Determine the [X, Y] coordinate at the center of the cell enclosing the given text.  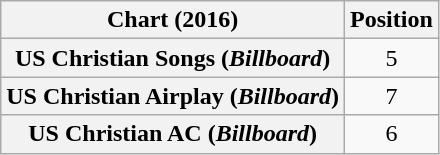
US Christian AC (Billboard) [173, 134]
5 [392, 58]
US Christian Airplay (Billboard) [173, 96]
6 [392, 134]
Position [392, 20]
US Christian Songs (Billboard) [173, 58]
7 [392, 96]
Chart (2016) [173, 20]
